Find where the given text appears and provide that cell's center as [X, Y] coordinate. 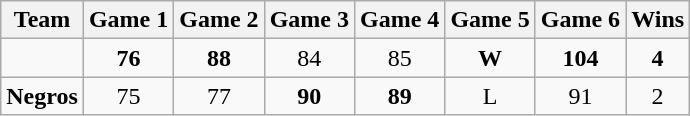
76 [128, 58]
L [490, 96]
Negros [42, 96]
Wins [658, 20]
Game 5 [490, 20]
77 [219, 96]
Game 3 [309, 20]
Game 4 [399, 20]
75 [128, 96]
104 [580, 58]
W [490, 58]
Game 1 [128, 20]
89 [399, 96]
Game 6 [580, 20]
Game 2 [219, 20]
2 [658, 96]
4 [658, 58]
91 [580, 96]
84 [309, 58]
Team [42, 20]
90 [309, 96]
88 [219, 58]
85 [399, 58]
